Extract the (X, Y) coordinate from the center of the cell holding the provided text.  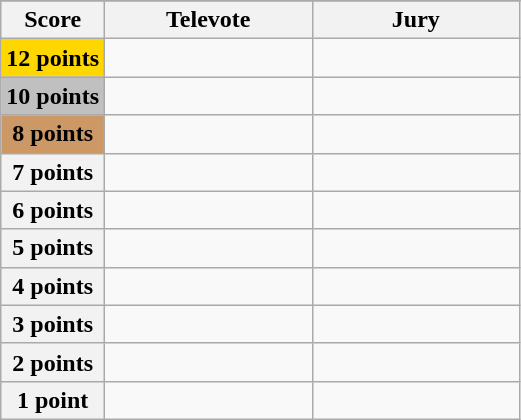
Televote (209, 20)
7 points (53, 172)
10 points (53, 96)
5 points (53, 248)
2 points (53, 362)
1 point (53, 400)
4 points (53, 286)
8 points (53, 134)
Jury (416, 20)
3 points (53, 324)
6 points (53, 210)
Score (53, 20)
12 points (53, 58)
